Detect which cell encompasses the target text, then output its (x, y) center coordinate. 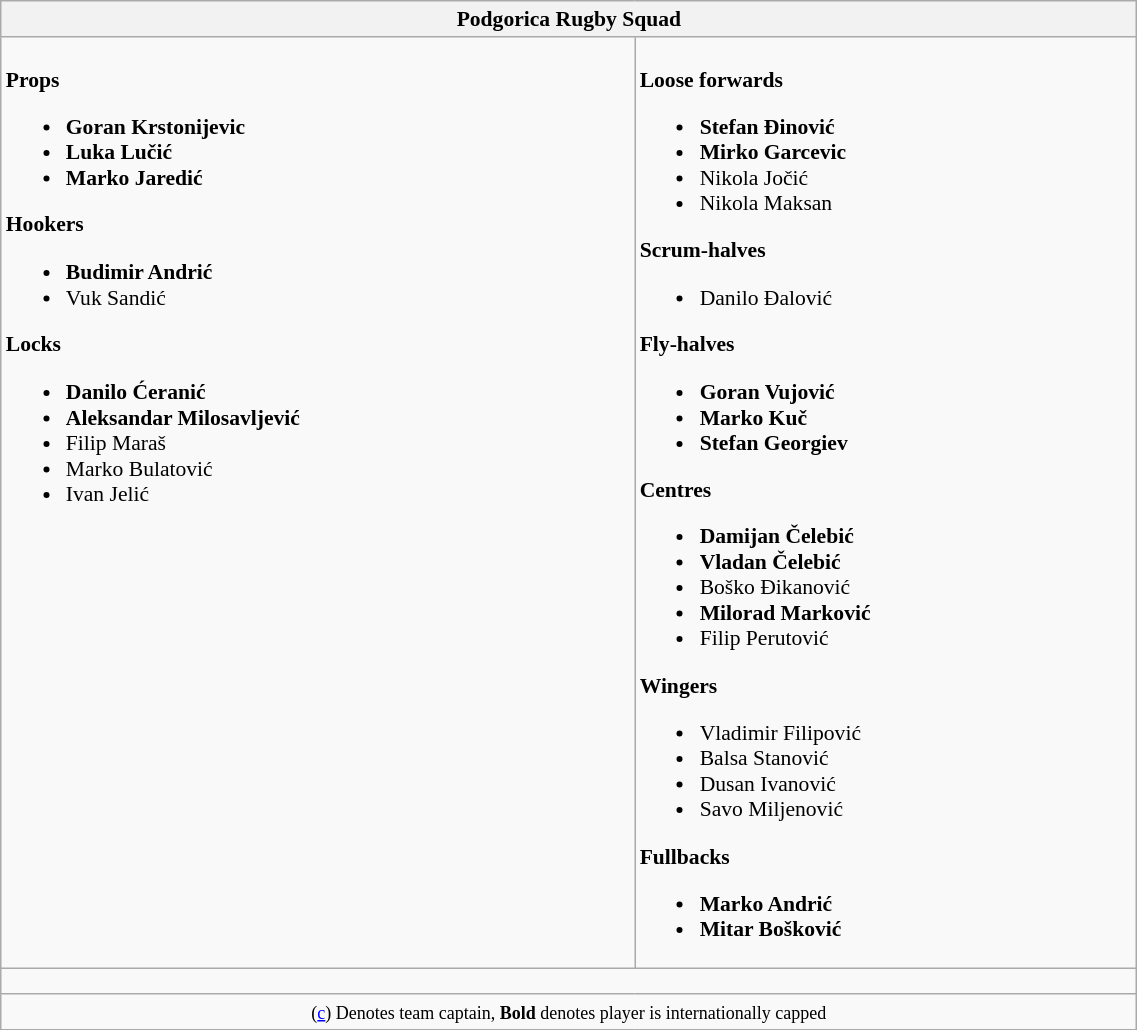
Podgorica Rugby Squad (569, 19)
(c) Denotes team captain, Bold denotes player is internationally capped (569, 1012)
